Scan for the cell matching the given text and deliver its [X, Y] coordinate at center. 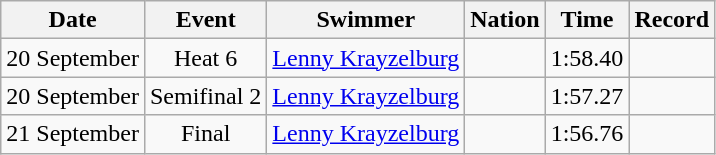
Nation [505, 20]
Date [73, 20]
1:57.27 [587, 96]
Record [672, 20]
Final [205, 134]
Event [205, 20]
Semifinal 2 [205, 96]
1:58.40 [587, 58]
Time [587, 20]
Heat 6 [205, 58]
21 September [73, 134]
1:56.76 [587, 134]
Swimmer [366, 20]
